For the text-containing cell, return its midpoint in (x, y) coordinate format. 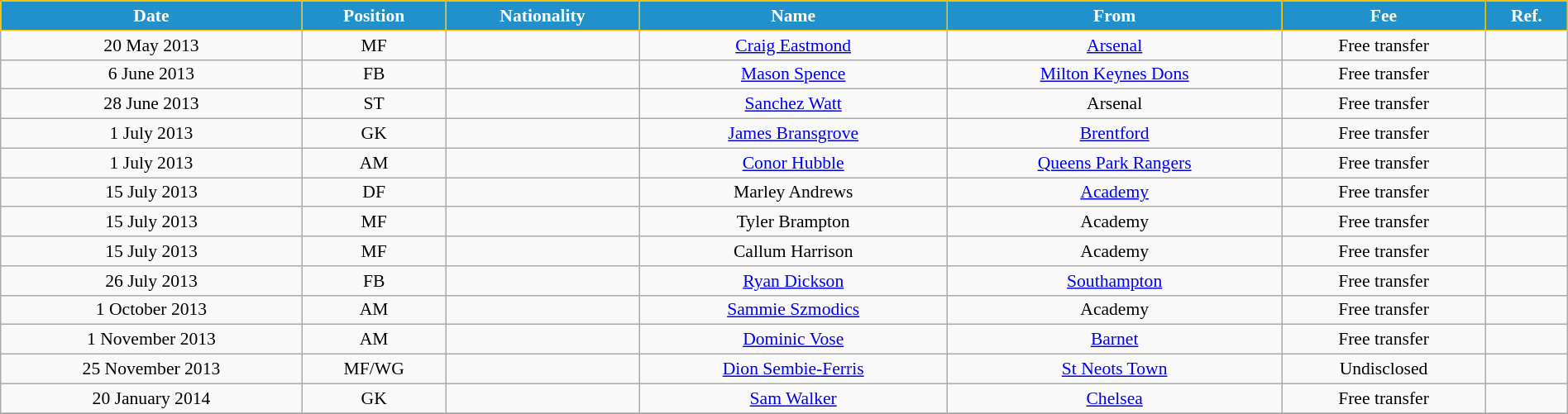
DF (374, 193)
6 June 2013 (151, 74)
Undisclosed (1384, 369)
Southampton (1115, 281)
Sammie Szmodics (794, 310)
Callum Harrison (794, 251)
Ryan Dickson (794, 281)
From (1115, 16)
20 May 2013 (151, 45)
28 June 2013 (151, 104)
Barnet (1115, 340)
Queens Park Rangers (1115, 163)
St Neots Town (1115, 369)
20 January 2014 (151, 398)
Mason Spence (794, 74)
1 October 2013 (151, 310)
25 November 2013 (151, 369)
Craig Eastmond (794, 45)
Sam Walker (794, 398)
Marley Andrews (794, 193)
Fee (1384, 16)
Milton Keynes Dons (1115, 74)
Conor Hubble (794, 163)
Ref. (1527, 16)
Brentford (1115, 134)
Dion Sembie-Ferris (794, 369)
Sanchez Watt (794, 104)
James Bransgrove (794, 134)
Chelsea (1115, 398)
Tyler Brampton (794, 222)
26 July 2013 (151, 281)
Name (794, 16)
Nationality (543, 16)
Date (151, 16)
ST (374, 104)
Dominic Vose (794, 340)
1 November 2013 (151, 340)
MF/WG (374, 369)
Position (374, 16)
